Output the [X, Y] coordinate of the center of the cell containing the given text.  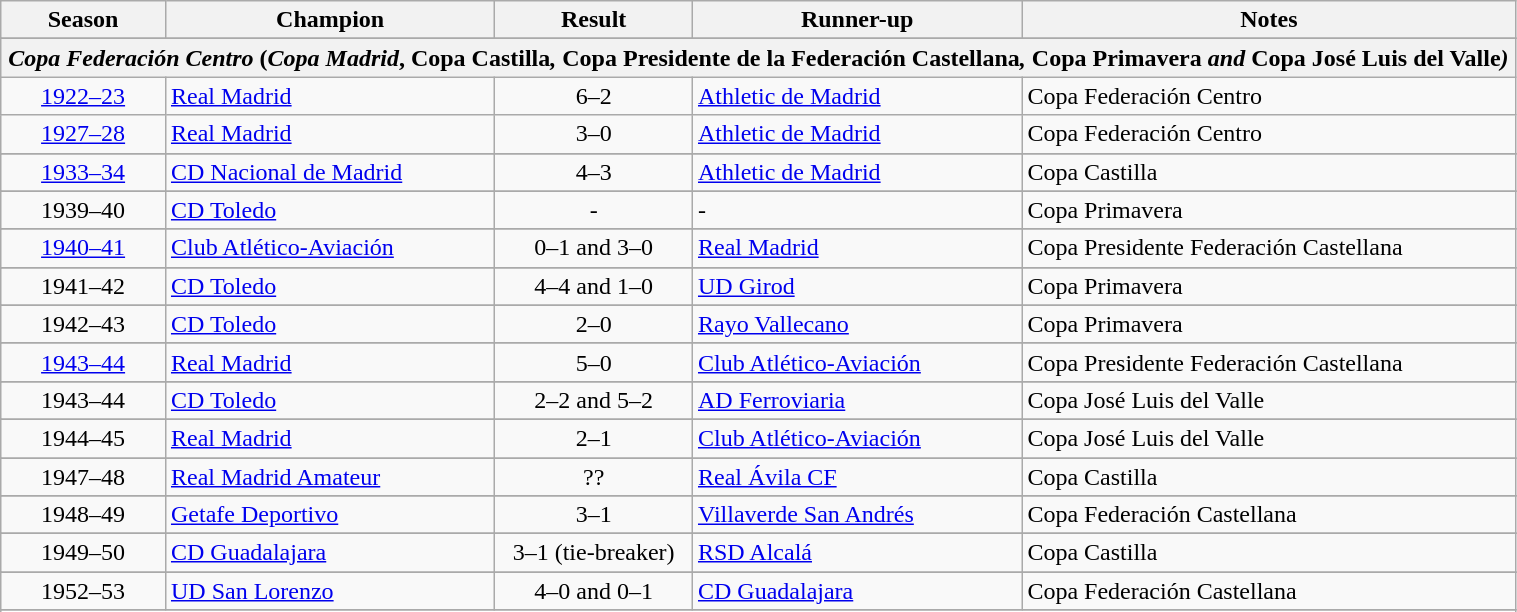
1942–43 [84, 324]
AD Ferroviaria [856, 400]
2–0 [594, 324]
Real Ávila CF [856, 477]
Result [594, 20]
3–0 [594, 134]
Champion [330, 20]
Season [84, 20]
2–1 [594, 438]
4–4 and 1–0 [594, 286]
5–0 [594, 362]
3–1 (tie-breaker) [594, 553]
2–2 and 5–2 [594, 400]
3–1 [594, 515]
4–3 [594, 172]
Rayo Vallecano [856, 324]
Copa Federación Centro (Copa Madrid, Copa Castilla, Copa Presidente de la Federación Castellana, Copa Primavera and Copa José Luis del Valle) [758, 58]
0–1 and 3–0 [594, 248]
1933–34 [84, 172]
RSD Alcalá [856, 553]
1949–50 [84, 553]
Getafe Deportivo [330, 515]
1948–49 [84, 515]
1940–41 [84, 248]
Villaverde San Andrés [856, 515]
UD Girod [856, 286]
1922–23 [84, 96]
?? [594, 477]
UD San Lorenzo [330, 591]
Notes [1269, 20]
1941–42 [84, 286]
1944–45 [84, 438]
6–2 [594, 96]
1952–53 [84, 591]
4–0 and 0–1 [594, 591]
1927–28 [84, 134]
1939–40 [84, 210]
Runner-up [856, 20]
CD Nacional de Madrid [330, 172]
1947–48 [84, 477]
Real Madrid Amateur [330, 477]
